Extract the (x, y) coordinate from the center of the cell holding the provided text.  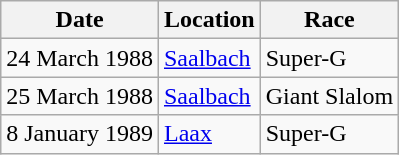
Laax (209, 134)
25 March 1988 (80, 96)
Giant Slalom (329, 96)
Location (209, 20)
24 March 1988 (80, 58)
Race (329, 20)
8 January 1989 (80, 134)
Date (80, 20)
